Search for the cell housing the specified text and yield its (X, Y) center coordinate. 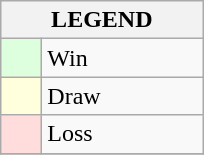
LEGEND (102, 20)
Draw (122, 96)
Loss (122, 134)
Win (122, 58)
